Scan for the cell matching the given text and deliver its (X, Y) coordinate at center. 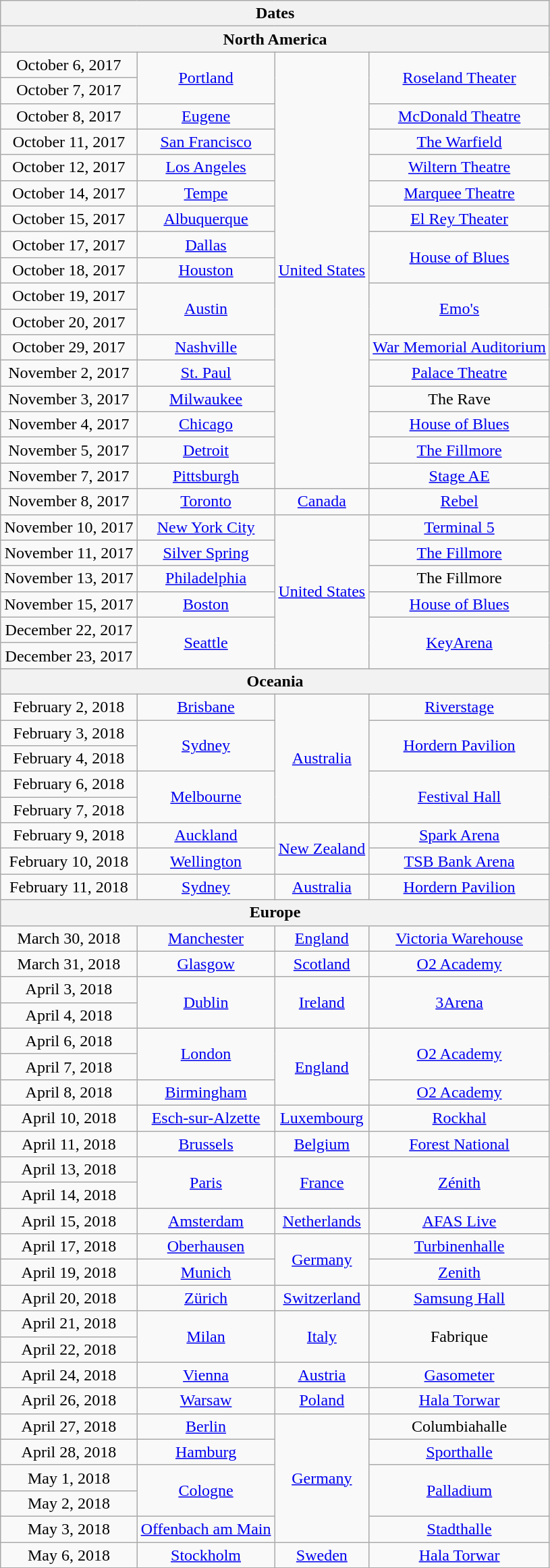
November 7, 2017 (69, 476)
October 14, 2017 (69, 193)
TSB Bank Arena (460, 861)
October 6, 2017 (69, 65)
Tempe (206, 193)
Chicago (206, 425)
Zenith (460, 1272)
Sweden (322, 1555)
Milwaukee (206, 399)
April 19, 2018 (69, 1272)
Austin (206, 308)
April 22, 2018 (69, 1349)
Canada (322, 502)
Oceania (275, 681)
December 22, 2017 (69, 630)
Portland (206, 78)
October 8, 2017 (69, 116)
May 3, 2018 (69, 1529)
Dates (275, 13)
April 8, 2018 (69, 1092)
Berlin (206, 1426)
Amsterdam (206, 1221)
Wellington (206, 861)
April 6, 2018 (69, 1041)
April 20, 2018 (69, 1298)
Houston (206, 270)
March 31, 2018 (69, 964)
Brisbane (206, 707)
Nashville (206, 348)
April 7, 2018 (69, 1066)
February 7, 2018 (69, 810)
New York City (206, 527)
New Zealand (322, 848)
April 24, 2018 (69, 1375)
April 17, 2018 (69, 1247)
AFAS Live (460, 1221)
Gasometer (460, 1375)
Victoria Warehouse (460, 938)
October 12, 2017 (69, 167)
Scotland (322, 964)
Spark Arena (460, 836)
October 20, 2017 (69, 322)
The Rave (460, 399)
October 19, 2017 (69, 296)
October 7, 2017 (69, 90)
Dublin (206, 1002)
May 1, 2018 (69, 1478)
Stockholm (206, 1555)
October 11, 2017 (69, 142)
November 5, 2017 (69, 450)
Offenbach am Main (206, 1529)
Philadelphia (206, 578)
April 3, 2018 (69, 990)
Glasgow (206, 964)
London (206, 1054)
Munich (206, 1272)
Emo's (460, 308)
Los Angeles (206, 167)
Silver Spring (206, 553)
San Francisco (206, 142)
Switzerland (322, 1298)
KeyArena (460, 643)
November 13, 2017 (69, 578)
May 2, 2018 (69, 1503)
McDonald Theatre (460, 116)
Wiltern Theatre (460, 167)
February 10, 2018 (69, 861)
February 3, 2018 (69, 732)
Italy (322, 1336)
Paris (206, 1183)
Columbiahalle (460, 1426)
February 6, 2018 (69, 784)
November 8, 2017 (69, 502)
April 27, 2018 (69, 1426)
Seattle (206, 643)
Festival Hall (460, 797)
October 29, 2017 (69, 348)
Palladium (460, 1490)
Europe (275, 913)
Toronto (206, 502)
Zürich (206, 1298)
Sporthalle (460, 1452)
December 23, 2017 (69, 655)
Austria (322, 1375)
Manchester (206, 938)
St. Paul (206, 373)
War Memorial Auditorium (460, 348)
October 15, 2017 (69, 219)
November 2, 2017 (69, 373)
Melbourne (206, 797)
Warsaw (206, 1401)
October 18, 2017 (69, 270)
Palace Theatre (460, 373)
Samsung Hall (460, 1298)
November 10, 2017 (69, 527)
Esch-sur-Alzette (206, 1118)
February 2, 2018 (69, 707)
Roseland Theater (460, 78)
April 4, 2018 (69, 1015)
Rebel (460, 502)
Birmingham (206, 1092)
November 4, 2017 (69, 425)
Hamburg (206, 1452)
November 15, 2017 (69, 604)
April 26, 2018 (69, 1401)
Terminal 5 (460, 527)
February 9, 2018 (69, 836)
Cologne (206, 1490)
March 30, 2018 (69, 938)
February 4, 2018 (69, 759)
Vienna (206, 1375)
Detroit (206, 450)
3Arena (460, 1002)
April 13, 2018 (69, 1170)
Stage AE (460, 476)
Stadthalle (460, 1529)
Marquee Theatre (460, 193)
North America (275, 39)
Ireland (322, 1002)
Oberhausen (206, 1247)
October 17, 2017 (69, 244)
Fabrique (460, 1336)
Auckland (206, 836)
Boston (206, 604)
April 21, 2018 (69, 1324)
El Rey Theater (460, 219)
April 10, 2018 (69, 1118)
November 11, 2017 (69, 553)
November 3, 2017 (69, 399)
Forest National (460, 1144)
Milan (206, 1336)
Eugene (206, 116)
France (322, 1183)
Pittsburgh (206, 476)
April 11, 2018 (69, 1144)
Poland (322, 1401)
February 11, 2018 (69, 887)
Brussels (206, 1144)
Riverstage (460, 707)
April 15, 2018 (69, 1221)
April 28, 2018 (69, 1452)
May 6, 2018 (69, 1555)
Zénith (460, 1183)
Rockhal (460, 1118)
Turbinenhalle (460, 1247)
The Warfield (460, 142)
April 14, 2018 (69, 1195)
Albuquerque (206, 219)
Luxembourg (322, 1118)
Belgium (322, 1144)
Netherlands (322, 1221)
Dallas (206, 244)
